Return (x, y) of the center of cell containing provided text 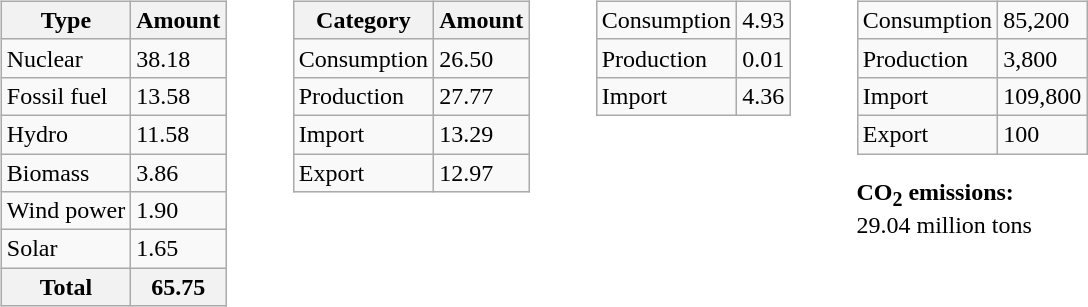
Solar (66, 249)
Category (363, 20)
1.65 (178, 249)
109,800 (1042, 96)
Fossil fuel (66, 96)
Total (66, 287)
38.18 (178, 58)
4.93 (764, 20)
3,800 (1042, 58)
13.29 (482, 134)
27.77 (482, 96)
4.36 (764, 96)
Biomass (66, 173)
65.75 (178, 287)
Hydro (66, 134)
Nuclear (66, 58)
3.86 (178, 173)
Wind power (66, 211)
12.97 (482, 173)
26.50 (482, 58)
13.58 (178, 96)
0.01 (764, 58)
1.90 (178, 211)
85,200 (1042, 20)
100 (1042, 134)
11.58 (178, 134)
Type (66, 20)
